Capture the cell that displays the provided text and extract its (x, y) central coordinate. 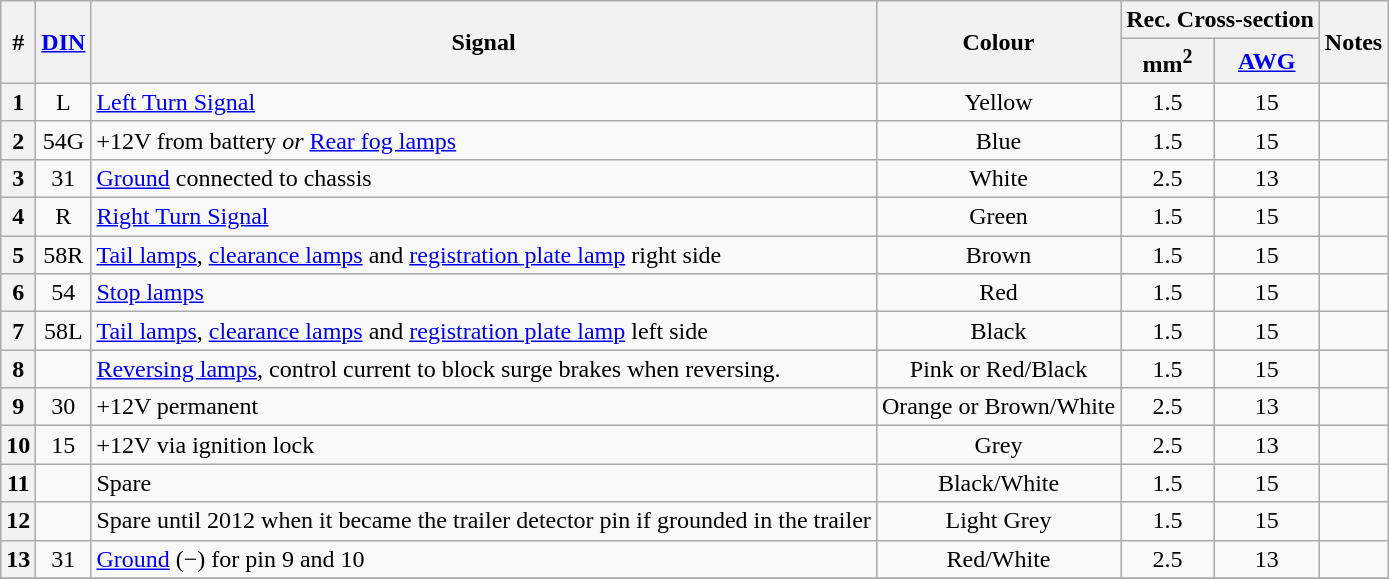
DIN (64, 42)
Stop lamps (484, 293)
White (998, 178)
1 (18, 102)
+12V permanent (484, 407)
Spare until 2012 when it became the trailer detector pin if grounded in the trailer (484, 521)
3 (18, 178)
11 (18, 483)
4 (18, 217)
2 (18, 140)
Pink or Red/Black (998, 369)
Tail lamps, clearance lamps and registration plate lamp right side (484, 255)
54G (64, 140)
R (64, 217)
58R (64, 255)
6 (18, 293)
Left Turn Signal (484, 102)
Rec. Cross-section (1220, 20)
Brown (998, 255)
Yellow (998, 102)
Right Turn Signal (484, 217)
Light Grey (998, 521)
Notes (1353, 42)
54 (64, 293)
Tail lamps, clearance lamps and registration plate lamp left side (484, 331)
Red (998, 293)
+12V via ignition lock (484, 445)
8 (18, 369)
Red/White (998, 559)
10 (18, 445)
7 (18, 331)
# (18, 42)
Orange or Brown/White (998, 407)
Ground connected to chassis (484, 178)
30 (64, 407)
Reversing lamps, control current to block surge brakes when reversing. (484, 369)
AWG (1266, 62)
58L (64, 331)
Green (998, 217)
Grey (998, 445)
Colour (998, 42)
Blue (998, 140)
L (64, 102)
mm2 (1168, 62)
Signal (484, 42)
Ground (−) for pin 9 and 10 (484, 559)
12 (18, 521)
+12V from battery or Rear fog lamps (484, 140)
Black (998, 331)
9 (18, 407)
Spare (484, 483)
Black/White (998, 483)
5 (18, 255)
